Locate the cell with the specified text and output its [x, y] center coordinate. 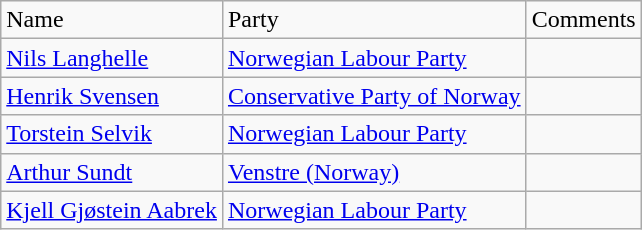
Name [112, 20]
Henrik Svensen [112, 96]
Nils Langhelle [112, 58]
Venstre (Norway) [374, 172]
Torstein Selvik [112, 134]
Comments [584, 20]
Arthur Sundt [112, 172]
Party [374, 20]
Kjell Gjøstein Aabrek [112, 210]
Conservative Party of Norway [374, 96]
